Determine the [x, y] coordinate at the center of the cell enclosing the given text.  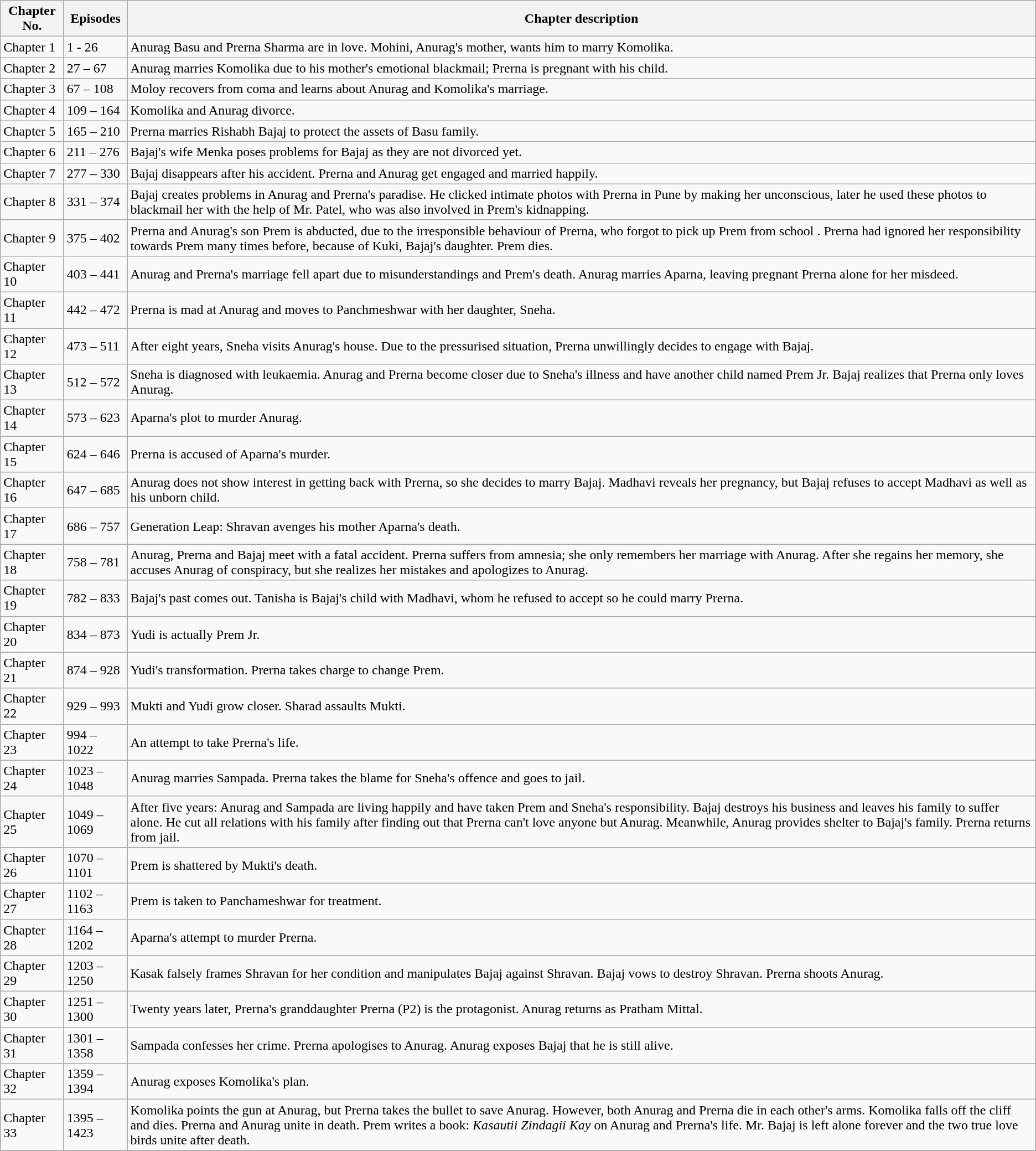
403 – 441 [95, 273]
Chapter 10 [32, 273]
An attempt to take Prerna's life. [581, 742]
1049 – 1069 [95, 822]
Twenty years later, Prerna's granddaughter Prerna (P2) is the protagonist. Anurag returns as Pratham Mittal. [581, 1010]
Generation Leap: Shravan avenges his mother Aparna's death. [581, 526]
Chapter 26 [32, 865]
Chapter 31 [32, 1045]
Chapter 9 [32, 238]
Chapter 22 [32, 706]
Aparna's plot to murder Anurag. [581, 419]
Chapter 30 [32, 1010]
375 – 402 [95, 238]
874 – 928 [95, 670]
Mukti and Yudi grow closer. Sharad assaults Mukti. [581, 706]
1395 – 1423 [95, 1125]
Chapter 8 [32, 202]
Prem is shattered by Mukti's death. [581, 865]
Chapter 3 [32, 89]
Anurag exposes Komolika's plan. [581, 1082]
758 – 781 [95, 562]
1301 – 1358 [95, 1045]
834 – 873 [95, 634]
Chapter 1 [32, 47]
624 – 646 [95, 454]
Sampada confesses her crime. Prerna apologises to Anurag. Anurag exposes Bajaj that he is still alive. [581, 1045]
67 – 108 [95, 89]
Prerna is accused of Aparna's murder. [581, 454]
Chapter 13 [32, 382]
Chapter 16 [32, 491]
994 – 1022 [95, 742]
Komolika and Anurag divorce. [581, 110]
Chapter 32 [32, 1082]
Moloy recovers from coma and learns about Anurag and Komolika's marriage. [581, 89]
Kasak falsely frames Shravan for her condition and manipulates Bajaj against Shravan. Bajaj vows to destroy Shravan. Prerna shoots Anurag. [581, 973]
Chapter 27 [32, 901]
1203 – 1250 [95, 973]
Aparna's attempt to murder Prerna. [581, 937]
109 – 164 [95, 110]
Prem is taken to Panchameshwar for treatment. [581, 901]
647 – 685 [95, 491]
Chapter 18 [32, 562]
573 – 623 [95, 419]
782 – 833 [95, 598]
Bajaj's past comes out. Tanisha is Bajaj's child with Madhavi, whom he refused to accept so he could marry Prerna. [581, 598]
Chapter 20 [32, 634]
442 – 472 [95, 310]
Chapter 24 [32, 778]
Chapter 19 [32, 598]
1070 – 1101 [95, 865]
1251 – 1300 [95, 1010]
Chapter 12 [32, 345]
After eight years, Sneha visits Anurag's house. Due to the pressurised situation, Prerna unwillingly decides to engage with Bajaj. [581, 345]
Chapter 28 [32, 937]
Chapter 29 [32, 973]
Bajaj's wife Menka poses problems for Bajaj as they are not divorced yet. [581, 152]
Chapter 11 [32, 310]
Prerna marries Rishabh Bajaj to protect the assets of Basu family. [581, 131]
Anurag Basu and Prerna Sharma are in love. Mohini, Anurag's mother, wants him to marry Komolika. [581, 47]
Chapter 23 [32, 742]
Chapter 17 [32, 526]
277 – 330 [95, 173]
1164 – 1202 [95, 937]
1102 – 1163 [95, 901]
331 – 374 [95, 202]
1359 – 1394 [95, 1082]
Chapter 33 [32, 1125]
Chapter 7 [32, 173]
512 – 572 [95, 382]
Yudi's transformation. Prerna takes charge to change Prem. [581, 670]
473 – 511 [95, 345]
Chapter 14 [32, 419]
165 – 210 [95, 131]
Chapter 15 [32, 454]
211 – 276 [95, 152]
1 - 26 [95, 47]
Chapter 6 [32, 152]
1023 – 1048 [95, 778]
686 – 757 [95, 526]
Chapter description [581, 19]
929 – 993 [95, 706]
Prerna is mad at Anurag and moves to Panchmeshwar with her daughter, Sneha. [581, 310]
27 – 67 [95, 68]
Bajaj disappears after his accident. Prerna and Anurag get engaged and married happily. [581, 173]
Anurag marries Sampada. Prerna takes the blame for Sneha's offence and goes to jail. [581, 778]
Chapter 2 [32, 68]
Chapter No. [32, 19]
Chapter 5 [32, 131]
Chapter 4 [32, 110]
Chapter 25 [32, 822]
Anurag marries Komolika due to his mother's emotional blackmail; Prerna is pregnant with his child. [581, 68]
Yudi is actually Prem Jr. [581, 634]
Chapter 21 [32, 670]
Episodes [95, 19]
